Locate the cell with the specified text and output its (x, y) center coordinate. 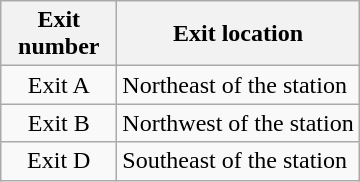
Northeast of the station (238, 85)
Exit location (238, 34)
Exit A (59, 85)
Exit B (59, 123)
Exit number (59, 34)
Exit D (59, 161)
Southeast of the station (238, 161)
Northwest of the station (238, 123)
